Find where the given text appears and provide that cell's center as [X, Y] coordinate. 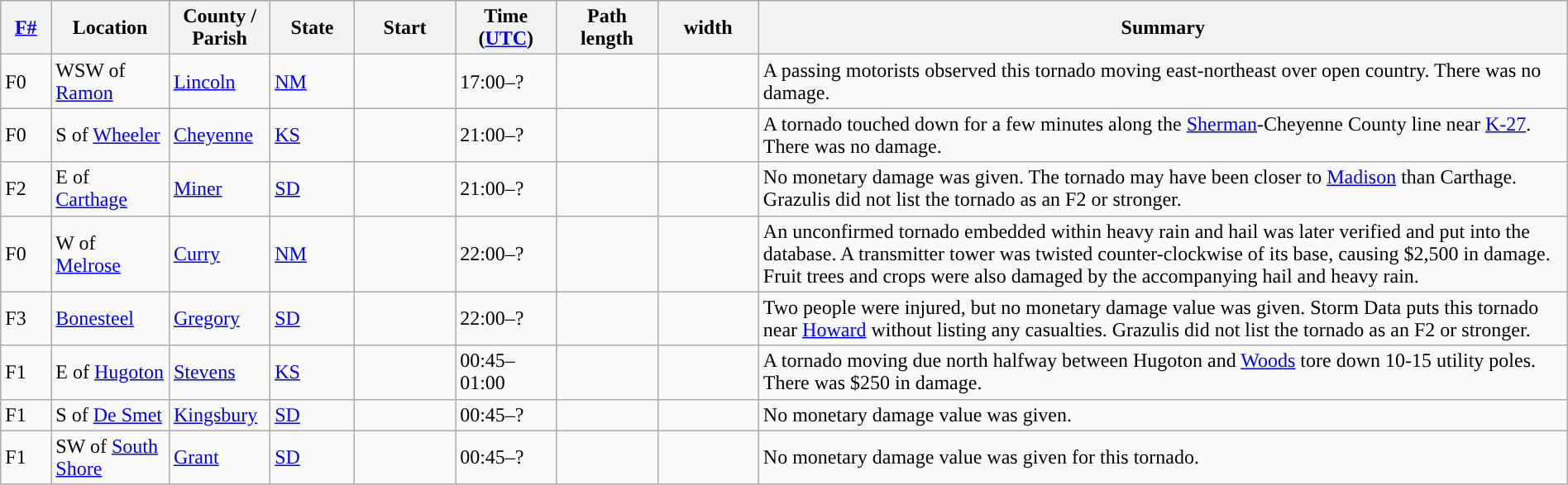
Curry [219, 254]
Gregory [219, 319]
Time (UTC) [506, 28]
width [708, 28]
County / Parish [219, 28]
Summary [1163, 28]
Kingsbury [219, 415]
Location [111, 28]
No monetary damage was given. The tornado may have been closer to Madison than Carthage. Grazulis did not list the tornado as an F2 or stronger. [1163, 188]
Path length [607, 28]
Cheyenne [219, 136]
E of Carthage [111, 188]
No monetary damage value was given for this tornado. [1163, 458]
WSW of Ramon [111, 81]
S of Wheeler [111, 136]
F3 [26, 319]
F2 [26, 188]
Stevens [219, 372]
F# [26, 28]
17:00–? [506, 81]
W of Melrose [111, 254]
State [313, 28]
A tornado touched down for a few minutes along the Sherman-Cheyenne County line near K-27. There was no damage. [1163, 136]
Grant [219, 458]
A passing motorists observed this tornado moving east-northeast over open country. There was no damage. [1163, 81]
Bonesteel [111, 319]
Lincoln [219, 81]
Start [404, 28]
No monetary damage value was given. [1163, 415]
00:45–01:00 [506, 372]
SW of South Shore [111, 458]
E of Hugoton [111, 372]
S of De Smet [111, 415]
Miner [219, 188]
A tornado moving due north halfway between Hugoton and Woods tore down 10-15 utility poles. There was $250 in damage. [1163, 372]
